Capture the cell that displays the provided text and extract its (x, y) central coordinate. 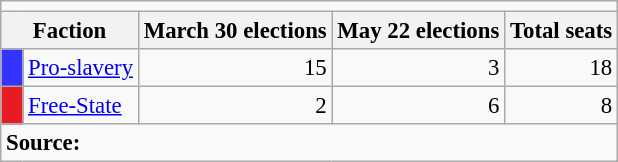
Faction (70, 31)
3 (418, 68)
18 (562, 68)
Total seats (562, 31)
Pro-slavery (81, 68)
Free-State (81, 106)
March 30 elections (235, 31)
6 (418, 106)
Source: (310, 143)
15 (235, 68)
May 22 elections (418, 31)
8 (562, 106)
2 (235, 106)
